Search for the cell housing the specified text and yield its [X, Y] center coordinate. 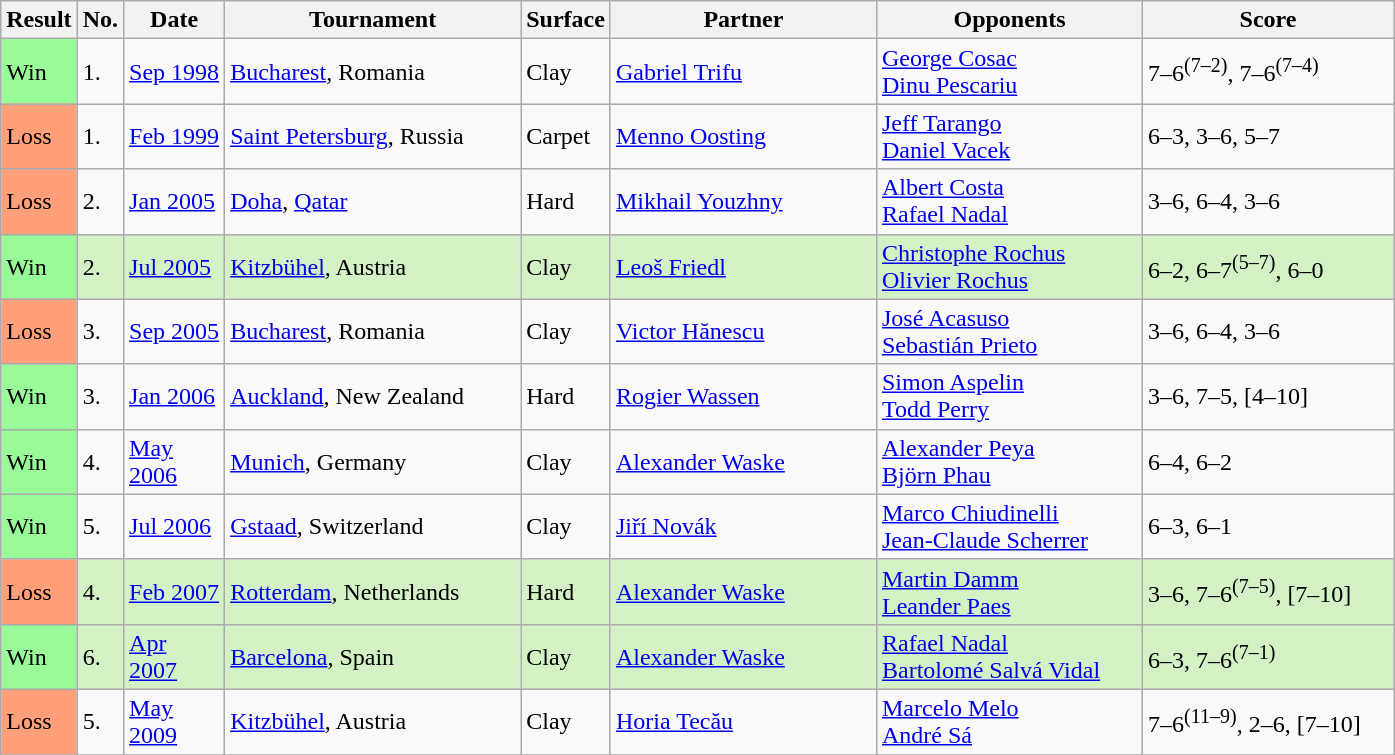
Horia Tecău [743, 722]
Carpet [566, 136]
Albert Costa Rafael Nadal [1009, 202]
3–6, 7–5, [4–10] [1268, 396]
Simon Aspelin Todd Perry [1009, 396]
Saint Petersburg, Russia [373, 136]
Rogier Wassen [743, 396]
Menno Oosting [743, 136]
Leoš Friedl [743, 266]
Jul 2006 [174, 526]
Auckland, New Zealand [373, 396]
Result [39, 20]
Mikhail Youzhny [743, 202]
Gabriel Trifu [743, 72]
Sep 2005 [174, 332]
Feb 1999 [174, 136]
6–3, 6–1 [1268, 526]
Jan 2005 [174, 202]
6. [100, 656]
Marco Chiudinelli Jean-Claude Scherrer [1009, 526]
6–2, 6–7(5–7), 6–0 [1268, 266]
Jan 2006 [174, 396]
7–6(11–9), 2–6, [7–10] [1268, 722]
Alexander Peya Björn Phau [1009, 462]
George Cosac Dinu Pescariu [1009, 72]
José Acasuso Sebastián Prieto [1009, 332]
Marcelo Melo André Sá [1009, 722]
Surface [566, 20]
Martin Damm Leander Paes [1009, 592]
Jul 2005 [174, 266]
Rafael Nadal Bartolomé Salvá Vidal [1009, 656]
Feb 2007 [174, 592]
7–6(7–2), 7–6(7–4) [1268, 72]
3–6, 7–6(7–5), [7–10] [1268, 592]
May 2009 [174, 722]
Sep 1998 [174, 72]
Barcelona, Spain [373, 656]
Partner [743, 20]
Gstaad, Switzerland [373, 526]
Tournament [373, 20]
Rotterdam, Netherlands [373, 592]
No. [100, 20]
6–3, 7–6(7–1) [1268, 656]
6–4, 6–2 [1268, 462]
Score [1268, 20]
Opponents [1009, 20]
6–3, 3–6, 5–7 [1268, 136]
Jeff Tarango Daniel Vacek [1009, 136]
Munich, Germany [373, 462]
Doha, Qatar [373, 202]
Christophe Rochus Olivier Rochus [1009, 266]
Apr 2007 [174, 656]
Jiří Novák [743, 526]
Date [174, 20]
Victor Hănescu [743, 332]
May 2006 [174, 462]
